Output the [x, y] coordinate of the center of the cell containing the given text.  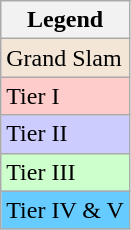
Tier I [66, 96]
Tier IV & V [66, 210]
Legend [66, 20]
Tier III [66, 172]
Tier II [66, 134]
Grand Slam [66, 58]
